Capture the cell that displays the provided text and extract its [X, Y] central coordinate. 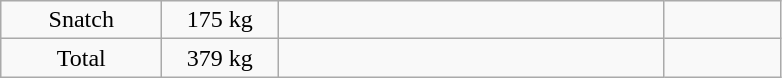
Snatch [82, 20]
175 kg [220, 20]
379 kg [220, 58]
Total [82, 58]
